Return [X, Y] of the center of cell containing provided text 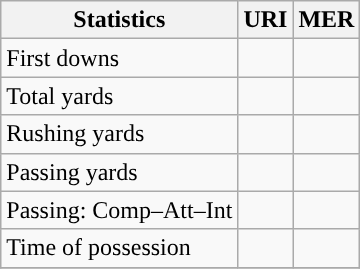
Time of possession [120, 248]
Passing yards [120, 172]
First downs [120, 58]
Total yards [120, 96]
Rushing yards [120, 134]
URI [266, 20]
Statistics [120, 20]
Passing: Comp–Att–Int [120, 210]
MER [326, 20]
